From the cell containing the given text, extract its center point as [X, Y] coordinate. 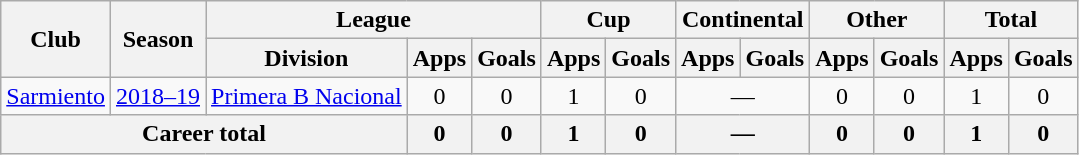
Primera B Nacional [307, 96]
Cup [608, 20]
Club [56, 39]
Total [1011, 20]
2018–19 [158, 96]
League [374, 20]
Career total [204, 134]
Other [877, 20]
Sarmiento [56, 96]
Continental [743, 20]
Season [158, 39]
Division [307, 58]
